Search for the cell housing the specified text and yield its [X, Y] center coordinate. 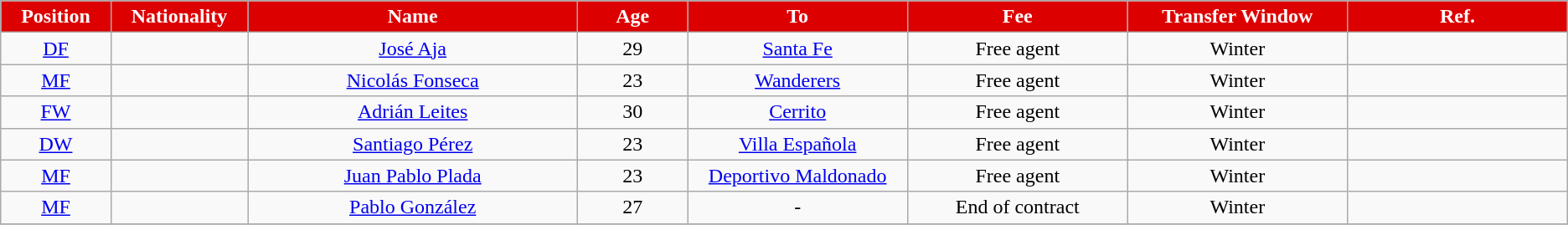
Pablo González [413, 207]
Nicolás Fonseca [413, 80]
End of contract [1017, 207]
José Aja [413, 49]
Age [633, 17]
FW [56, 112]
Position [56, 17]
Villa Española [797, 144]
Wanderers [797, 80]
Name [413, 17]
Adrián Leites [413, 112]
DW [56, 144]
30 [633, 112]
- [797, 207]
Cerrito [797, 112]
DF [56, 49]
27 [633, 207]
Transfer Window [1238, 17]
Fee [1017, 17]
29 [633, 49]
Santiago Pérez [413, 144]
Deportivo Maldonado [797, 176]
Santa Fe [797, 49]
Ref. [1457, 17]
Juan Pablo Plada [413, 176]
Nationality [179, 17]
To [797, 17]
